For the text-containing cell, return its midpoint in (x, y) coordinate format. 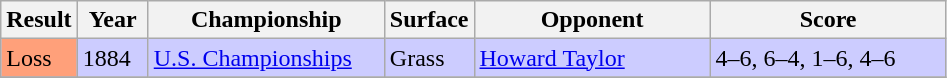
Loss (39, 58)
Grass (429, 58)
Score (828, 20)
Surface (429, 20)
Year (112, 20)
Result (39, 20)
Opponent (592, 20)
Howard Taylor (592, 58)
U.S. Championships (266, 58)
Championship (266, 20)
4–6, 6–4, 1–6, 4–6 (828, 58)
1884 (112, 58)
